Find where the given text appears and provide that cell's center as (x, y) coordinate. 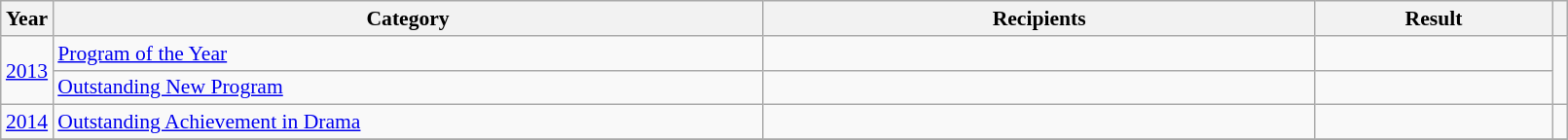
2013 (27, 70)
Outstanding New Program (408, 87)
Program of the Year (408, 53)
Result (1433, 18)
Category (408, 18)
Recipients (1039, 18)
Year (27, 18)
2014 (27, 122)
Outstanding Achievement in Drama (408, 122)
